Return the (X, Y) coordinate for the center point of the cell that contains the specified text.  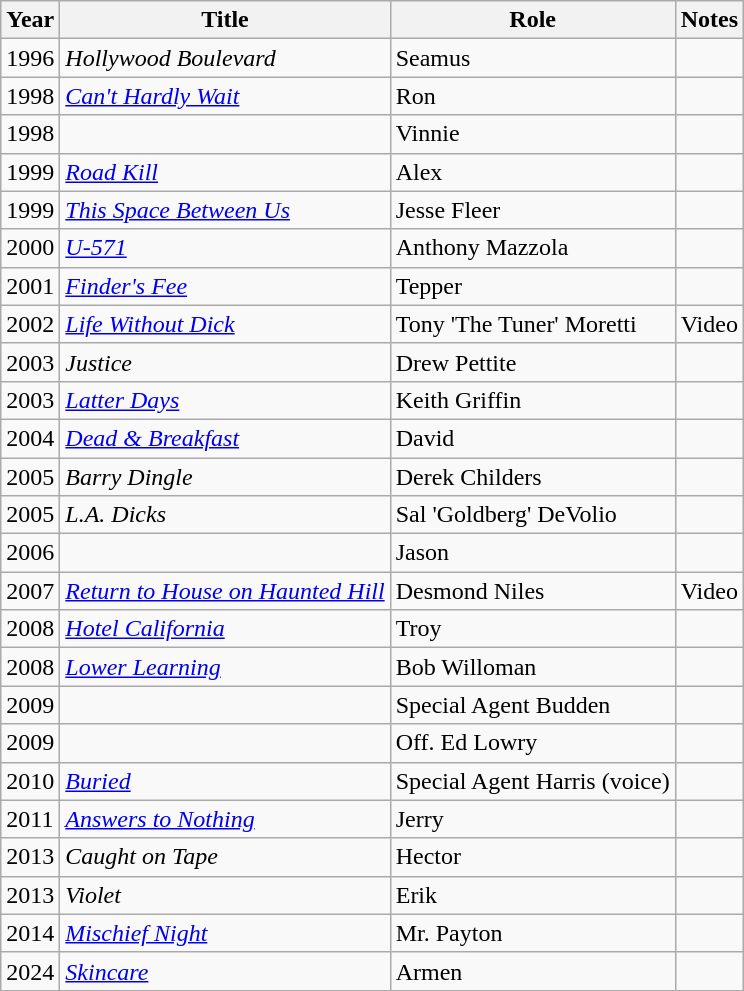
Keith Griffin (532, 400)
Finder's Fee (225, 286)
Seamus (532, 58)
Lower Learning (225, 667)
Can't Hardly Wait (225, 96)
Jesse Fleer (532, 210)
Armen (532, 971)
Sal 'Goldberg' DeVolio (532, 515)
Tony 'The Tuner' Moretti (532, 324)
2002 (30, 324)
Hollywood Boulevard (225, 58)
Off. Ed Lowry (532, 743)
Hotel California (225, 629)
L.A. Dicks (225, 515)
Desmond Niles (532, 591)
Erik (532, 895)
2010 (30, 781)
Dead & Breakfast (225, 438)
1996 (30, 58)
2000 (30, 248)
Anthony Mazzola (532, 248)
Special Agent Harris (voice) (532, 781)
Latter Days (225, 400)
Justice (225, 362)
Answers to Nothing (225, 819)
Life Without Dick (225, 324)
Derek Childers (532, 477)
Title (225, 20)
Ron (532, 96)
Drew Pettite (532, 362)
2001 (30, 286)
2004 (30, 438)
Mr. Payton (532, 933)
2006 (30, 553)
Caught on Tape (225, 857)
Vinnie (532, 134)
Jason (532, 553)
Mischief Night (225, 933)
Alex (532, 172)
Buried (225, 781)
This Space Between Us (225, 210)
Tepper (532, 286)
2024 (30, 971)
Barry Dingle (225, 477)
Road Kill (225, 172)
Jerry (532, 819)
David (532, 438)
Year (30, 20)
Notes (709, 20)
Skincare (225, 971)
Role (532, 20)
2014 (30, 933)
Special Agent Budden (532, 705)
Return to House on Haunted Hill (225, 591)
Violet (225, 895)
2011 (30, 819)
U-571 (225, 248)
Bob Willoman (532, 667)
Troy (532, 629)
Hector (532, 857)
2007 (30, 591)
